Pinpoint the cell where the given text exists, returning its [X, Y] midpoint coordinate. 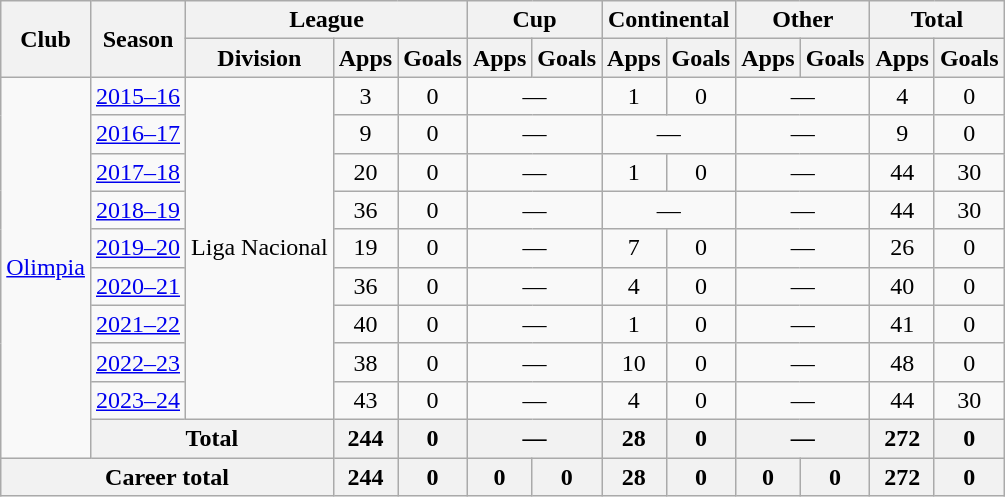
10 [634, 362]
2020–21 [138, 286]
41 [902, 324]
Club [46, 39]
2023–24 [138, 400]
7 [634, 248]
2021–22 [138, 324]
2016–17 [138, 134]
Season [138, 39]
19 [365, 248]
3 [365, 96]
38 [365, 362]
Division [260, 58]
Cup [534, 20]
48 [902, 362]
Olimpia [46, 268]
Career total [167, 477]
2017–18 [138, 172]
2018–19 [138, 210]
26 [902, 248]
Other [803, 20]
Liga Nacional [260, 248]
20 [365, 172]
2019–20 [138, 248]
League [327, 20]
2015–16 [138, 96]
Continental [669, 20]
43 [365, 400]
2022–23 [138, 362]
